Return the (x, y) coordinate for the center point of the cell that contains the specified text.  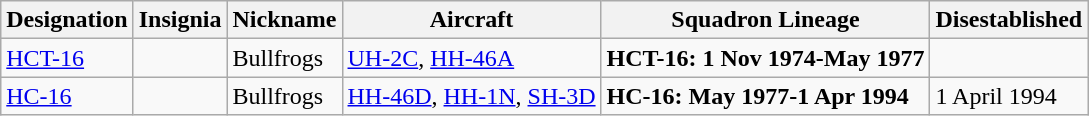
Insignia (180, 20)
Aircraft (472, 20)
HCT-16: 1 Nov 1974-May 1977 (766, 58)
1 April 1994 (1009, 96)
Squadron Lineage (766, 20)
Designation (67, 20)
Nickname (284, 20)
HC-16: May 1977-1 Apr 1994 (766, 96)
HH-46D, HH-1N, SH-3D (472, 96)
HCT-16 (67, 58)
UH-2C, HH-46A (472, 58)
HC-16 (67, 96)
Disestablished (1009, 20)
